Pinpoint the cell where the given text exists, returning its (x, y) midpoint coordinate. 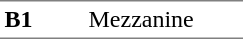
Mezzanine (164, 20)
B1 (42, 20)
